Return the [X, Y] coordinate for the center point of the cell that contains the specified text.  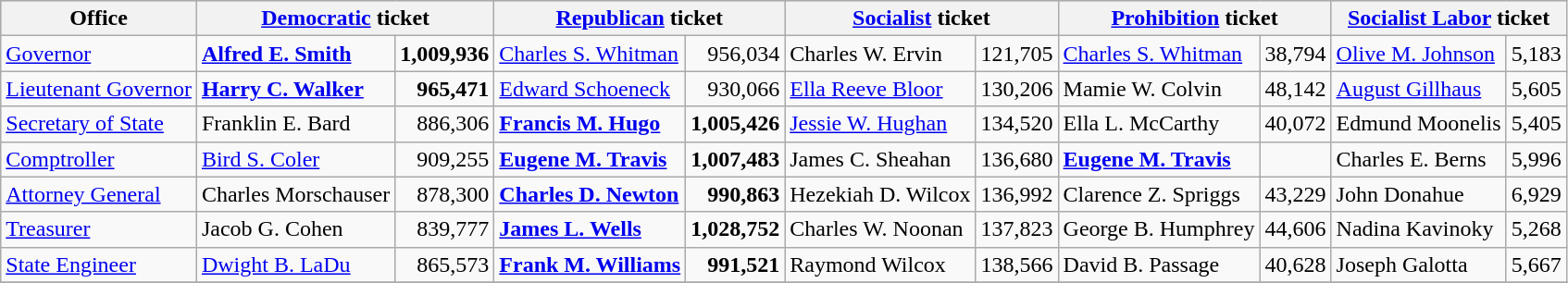
136,680 [1016, 159]
Franklin E. Bard [295, 124]
Raymond Wilcox [880, 265]
865,573 [444, 265]
Nadina Kavinoky [1418, 229]
Alfred E. Smith [295, 54]
Republican ticket [640, 18]
Prohibition ticket [1194, 18]
138,566 [1016, 265]
Harry C. Walker [295, 89]
Olive M. Johnson [1418, 54]
1,007,483 [735, 159]
134,520 [1016, 124]
136,992 [1016, 194]
Joseph Galotta [1418, 265]
Ella Reeve Bloor [880, 89]
Charles E. Berns [1418, 159]
121,705 [1016, 54]
839,777 [444, 229]
Bird S. Coler [295, 159]
Office [99, 18]
Frank M. Williams [591, 265]
David B. Passage [1159, 265]
909,255 [444, 159]
43,229 [1296, 194]
5,605 [1537, 89]
Mamie W. Colvin [1159, 89]
George B. Humphrey [1159, 229]
Attorney General [99, 194]
965,471 [444, 89]
5,996 [1537, 159]
956,034 [735, 54]
137,823 [1016, 229]
James L. Wells [591, 229]
130,206 [1016, 89]
Treasurer [99, 229]
Dwight B. LaDu [295, 265]
5,405 [1537, 124]
Governor [99, 54]
Francis M. Hugo [591, 124]
Edward Schoeneck [591, 89]
1,009,936 [444, 54]
Clarence Z. Spriggs [1159, 194]
Hezekiah D. Wilcox [880, 194]
August Gillhaus [1418, 89]
Charles W. Noonan [880, 229]
44,606 [1296, 229]
930,066 [735, 89]
Socialist Labor ticket [1449, 18]
Edmund Moonelis [1418, 124]
40,628 [1296, 265]
990,863 [735, 194]
991,521 [735, 265]
38,794 [1296, 54]
5,268 [1537, 229]
48,142 [1296, 89]
886,306 [444, 124]
James C. Sheahan [880, 159]
Comptroller [99, 159]
State Engineer [99, 265]
40,072 [1296, 124]
878,300 [444, 194]
Socialist ticket [922, 18]
Charles D. Newton [591, 194]
Democratic ticket [344, 18]
5,667 [1537, 265]
Jessie W. Hughan [880, 124]
Charles Morschauser [295, 194]
1,028,752 [735, 229]
John Donahue [1418, 194]
6,929 [1537, 194]
1,005,426 [735, 124]
Secretary of State [99, 124]
Charles W. Ervin [880, 54]
Lieutenant Governor [99, 89]
5,183 [1537, 54]
Jacob G. Cohen [295, 229]
Ella L. McCarthy [1159, 124]
